Return [X, Y] of the center of cell containing provided text 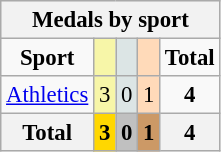
Medals by sport [110, 20]
Sport [48, 58]
Athletics [48, 95]
